Extract the (x, y) coordinate from the center of the cell holding the provided text.  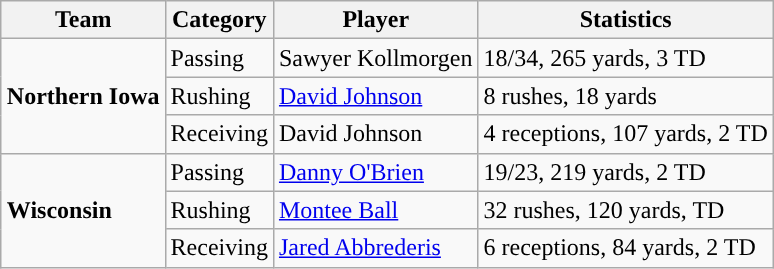
Team (83, 20)
Player (376, 20)
Danny O'Brien (376, 172)
Jared Abbrederis (376, 248)
Montee Ball (376, 210)
8 rushes, 18 yards (626, 96)
Northern Iowa (83, 96)
Sawyer Kollmorgen (376, 58)
32 rushes, 120 yards, TD (626, 210)
Wisconsin (83, 210)
19/23, 219 yards, 2 TD (626, 172)
Category (219, 20)
4 receptions, 107 yards, 2 TD (626, 134)
18/34, 265 yards, 3 TD (626, 58)
6 receptions, 84 yards, 2 TD (626, 248)
Statistics (626, 20)
